For the text-containing cell, return its midpoint in [X, Y] coordinate format. 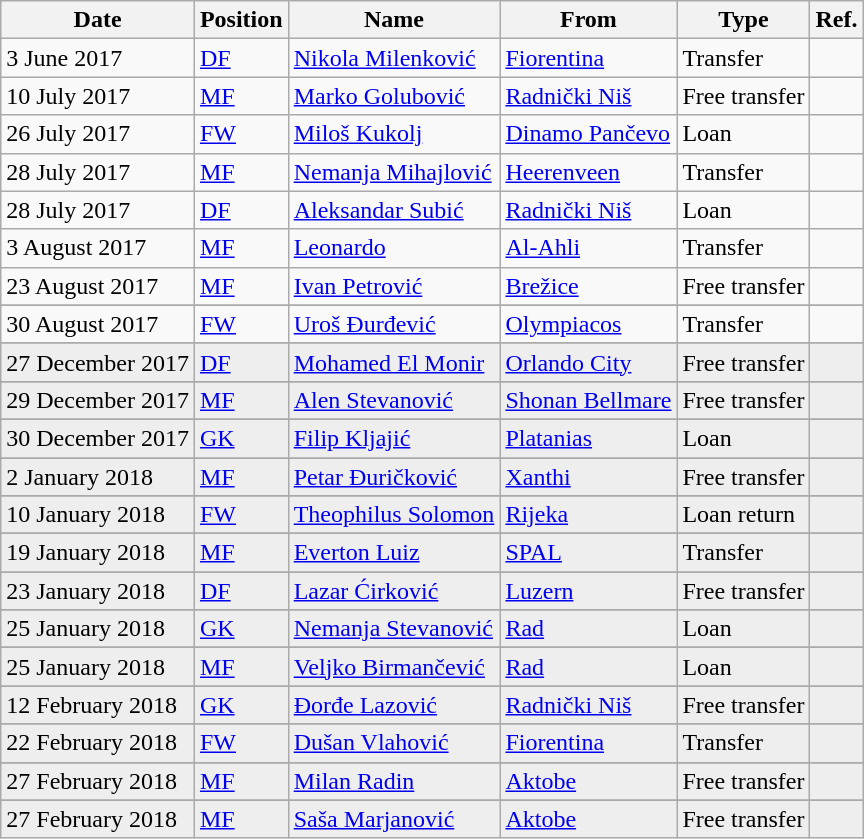
10 January 2018 [98, 515]
Type [744, 20]
Miloš Kukolj [394, 134]
Brežice [588, 286]
Saša Marjanović [394, 819]
Nemanja Mihajlović [394, 172]
Heerenveen [588, 172]
23 January 2018 [98, 591]
Date [98, 20]
Filip Kljajić [394, 438]
Loan return [744, 515]
2 January 2018 [98, 477]
12 February 2018 [98, 705]
Al-Ahli [588, 248]
Nikola Milenković [394, 58]
Olympiacos [588, 324]
Đorđe Lazović [394, 705]
Nemanja Stevanović [394, 629]
29 December 2017 [98, 400]
Alen Stevanović [394, 400]
Marko Golubović [394, 96]
Veljko Birmančević [394, 667]
From [588, 20]
10 July 2017 [98, 96]
Ivan Petrović [394, 286]
Xanthi [588, 477]
Dinamo Pančevo [588, 134]
Platanias [588, 438]
Ref. [836, 20]
3 August 2017 [98, 248]
Luzern [588, 591]
3 June 2017 [98, 58]
19 January 2018 [98, 553]
Lazar Ćirković [394, 591]
Milan Radin [394, 781]
30 December 2017 [98, 438]
Mohamed El Monir [394, 362]
23 August 2017 [98, 286]
Orlando City [588, 362]
26 July 2017 [98, 134]
Name [394, 20]
30 August 2017 [98, 324]
Petar Đuričković [394, 477]
Rijeka [588, 515]
Aleksandar Subić [394, 210]
Uroš Đurđević [394, 324]
Dušan Vlahović [394, 743]
Theophilus Solomon [394, 515]
Everton Luiz [394, 553]
SPAL [588, 553]
27 December 2017 [98, 362]
Leonardo [394, 248]
22 February 2018 [98, 743]
Shonan Bellmare [588, 400]
Position [241, 20]
